From the cell containing the given text, extract its center point as [x, y] coordinate. 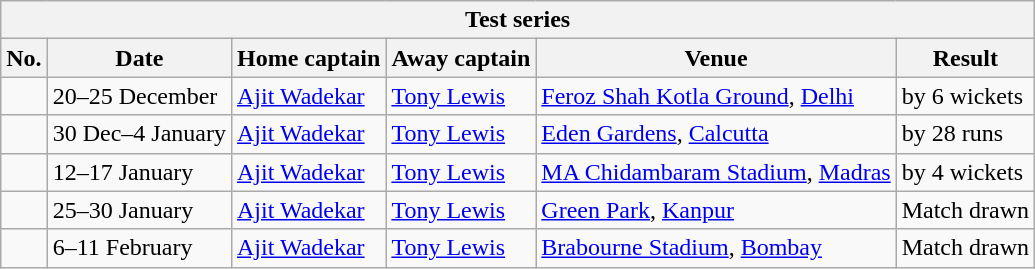
Away captain [461, 58]
No. [24, 58]
30 Dec–4 January [139, 134]
Feroz Shah Kotla Ground, Delhi [716, 96]
Result [965, 58]
MA Chidambaram Stadium, Madras [716, 172]
20–25 December [139, 96]
by 6 wickets [965, 96]
12–17 January [139, 172]
Home captain [308, 58]
Test series [518, 20]
Date [139, 58]
Venue [716, 58]
Brabourne Stadium, Bombay [716, 248]
6–11 February [139, 248]
by 4 wickets [965, 172]
Eden Gardens, Calcutta [716, 134]
25–30 January [139, 210]
by 28 runs [965, 134]
Green Park, Kanpur [716, 210]
